Return the [X, Y] coordinate for the center point of the cell that contains the specified text.  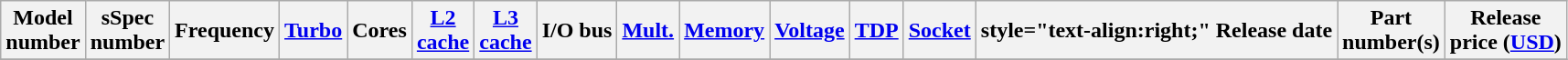
L3cache [506, 31]
Frequency [225, 31]
style="text-align:right;" Release date [1156, 31]
L2cache [443, 31]
Releaseprice (USD) [1505, 31]
Modelnumber [43, 31]
Cores [380, 31]
I/O bus [577, 31]
TDP [876, 31]
Socket [940, 31]
Memory [724, 31]
Mult. [648, 31]
Voltage [810, 31]
Turbo [314, 31]
Partnumber(s) [1392, 31]
sSpecnumber [127, 31]
